Scan for the cell matching the given text and deliver its [x, y] coordinate at center. 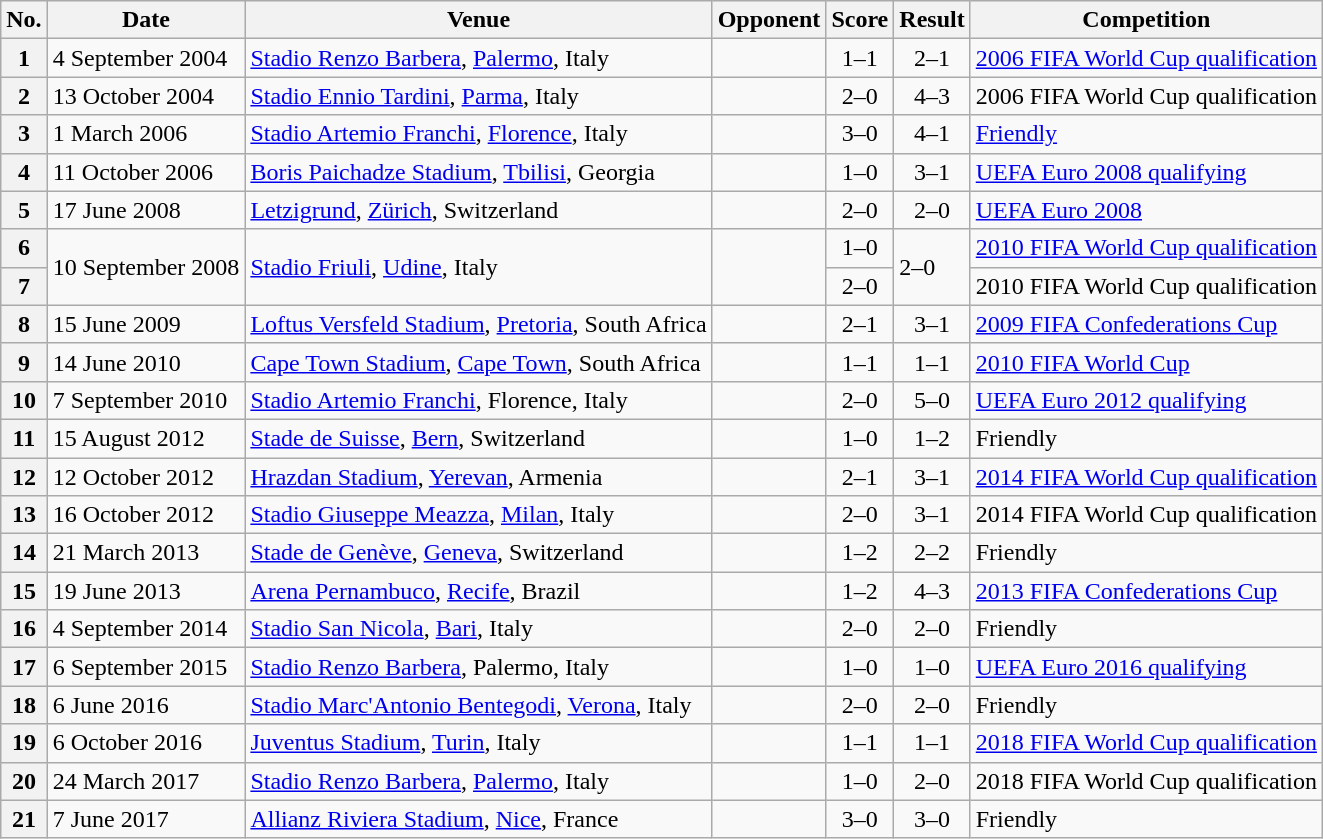
8 [24, 324]
Venue [478, 20]
17 [24, 667]
13 October 2004 [146, 96]
Stadio Ennio Tardini, Parma, Italy [478, 96]
2013 FIFA Confederations Cup [1146, 591]
Letzigrund, Zürich, Switzerland [478, 210]
Hrazdan Stadium, Yerevan, Armenia [478, 477]
4 [24, 172]
Stadio Friuli, Udine, Italy [478, 267]
6 June 2016 [146, 705]
Result [932, 20]
1 March 2006 [146, 134]
24 March 2017 [146, 781]
2–2 [932, 553]
20 [24, 781]
Cape Town Stadium, Cape Town, South Africa [478, 362]
6 [24, 248]
19 June 2013 [146, 591]
21 March 2013 [146, 553]
7 September 2010 [146, 400]
Stadio Giuseppe Meazza, Milan, Italy [478, 515]
Opponent [769, 20]
4–1 [932, 134]
Stadio Marc'Antonio Bentegodi, Verona, Italy [478, 705]
Juventus Stadium, Turin, Italy [478, 743]
Stade de Genève, Geneva, Switzerland [478, 553]
16 October 2012 [146, 515]
12 [24, 477]
21 [24, 819]
Loftus Versfeld Stadium, Pretoria, South Africa [478, 324]
10 [24, 400]
10 September 2008 [146, 267]
Competition [1146, 20]
1 [24, 58]
UEFA Euro 2012 qualifying [1146, 400]
Score [860, 20]
18 [24, 705]
14 June 2010 [146, 362]
Stade de Suisse, Bern, Switzerland [478, 438]
19 [24, 743]
Stadio San Nicola, Bari, Italy [478, 629]
7 June 2017 [146, 819]
UEFA Euro 2016 qualifying [1146, 667]
11 [24, 438]
6 September 2015 [146, 667]
UEFA Euro 2008 [1146, 210]
4 September 2004 [146, 58]
9 [24, 362]
5–0 [932, 400]
17 June 2008 [146, 210]
6 October 2016 [146, 743]
12 October 2012 [146, 477]
2009 FIFA Confederations Cup [1146, 324]
16 [24, 629]
No. [24, 20]
7 [24, 286]
4 September 2014 [146, 629]
Date [146, 20]
2010 FIFA World Cup [1146, 362]
Allianz Riviera Stadium, Nice, France [478, 819]
11 October 2006 [146, 172]
Boris Paichadze Stadium, Tbilisi, Georgia [478, 172]
Arena Pernambuco, Recife, Brazil [478, 591]
5 [24, 210]
15 [24, 591]
13 [24, 515]
UEFA Euro 2008 qualifying [1146, 172]
2 [24, 96]
15 August 2012 [146, 438]
14 [24, 553]
3 [24, 134]
15 June 2009 [146, 324]
